Find where the given text appears and provide that cell's center as (X, Y) coordinate. 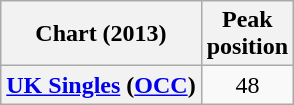
48 (247, 85)
Peakposition (247, 34)
Chart (2013) (101, 34)
UK Singles (OCC) (101, 85)
